Find where the given text appears and provide that cell's center as [X, Y] coordinate. 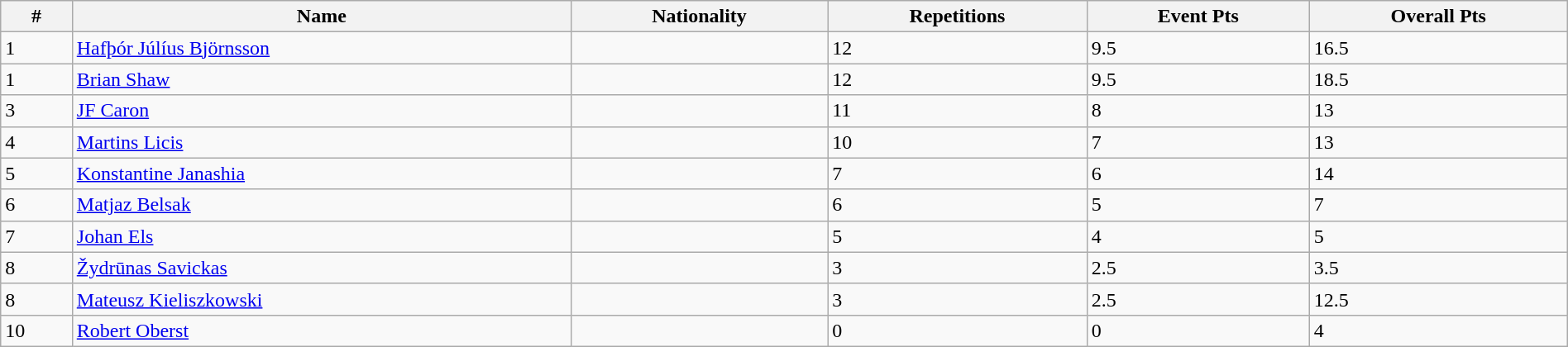
Brian Shaw [321, 79]
Matjaz Belsak [321, 205]
3.5 [1438, 268]
18.5 [1438, 79]
Name [321, 17]
Robert Oberst [321, 330]
Repetitions [958, 17]
Martins Licis [321, 142]
Žydrūnas Savickas [321, 268]
# [36, 17]
Overall Pts [1438, 17]
11 [958, 111]
Nationality [699, 17]
Hafþór Júlíus Björnsson [321, 48]
16.5 [1438, 48]
14 [1438, 173]
Event Pts [1198, 17]
Mateusz Kieliszkowski [321, 299]
Johan Els [321, 236]
Konstantine Janashia [321, 173]
JF Caron [321, 111]
12.5 [1438, 299]
